Determine the [x, y] coordinate at the center of the cell enclosing the given text.  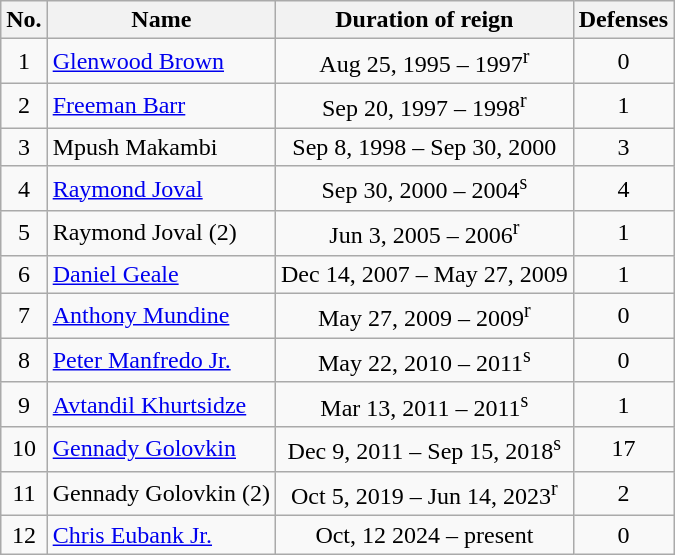
Duration of reign [425, 20]
11 [24, 494]
Gennady Golovkin (2) [161, 494]
Anthony Mundine [161, 316]
May 22, 2010 – 2011s [425, 360]
Freeman Barr [161, 106]
Mpush Makambi [161, 147]
Raymond Joval [161, 188]
Dec 9, 2011 – Sep 15, 2018s [425, 450]
6 [24, 274]
Sep 20, 1997 – 1998r [425, 106]
Oct 5, 2019 – Jun 14, 2023r [425, 494]
10 [24, 450]
Gennady Golovkin [161, 450]
12 [24, 535]
Avtandil Khurtsidze [161, 404]
Raymond Joval (2) [161, 234]
No. [24, 20]
Glenwood Brown [161, 62]
Sep 30, 2000 – 2004s [425, 188]
Aug 25, 1995 – 1997r [425, 62]
May 27, 2009 – 2009r [425, 316]
Defenses [623, 20]
Dec 14, 2007 – May 27, 2009 [425, 274]
9 [24, 404]
Daniel Geale [161, 274]
Chris Eubank Jr. [161, 535]
Peter Manfredo Jr. [161, 360]
Sep 8, 1998 – Sep 30, 2000 [425, 147]
8 [24, 360]
Jun 3, 2005 – 2006r [425, 234]
7 [24, 316]
17 [623, 450]
Mar 13, 2011 – 2011s [425, 404]
Oct, 12 2024 – present [425, 535]
5 [24, 234]
Name [161, 20]
